Locate the cell with the specified text and output its (X, Y) center coordinate. 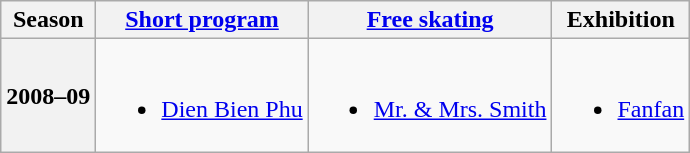
Short program (202, 20)
2008–09 (48, 96)
Free skating (430, 20)
Season (48, 20)
Dien Bien Phu (202, 96)
Fanfan (621, 96)
Mr. & Mrs. Smith (430, 96)
Exhibition (621, 20)
